Pinpoint the cell where the given text exists, returning its (x, y) midpoint coordinate. 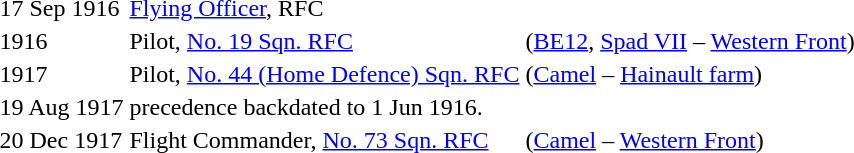
Pilot, No. 19 Sqn. RFC (324, 41)
precedence backdated to 1 Jun 1916. (324, 107)
Pilot, No. 44 (Home Defence) Sqn. RFC (324, 74)
